For the text-containing cell, return its midpoint in [x, y] coordinate format. 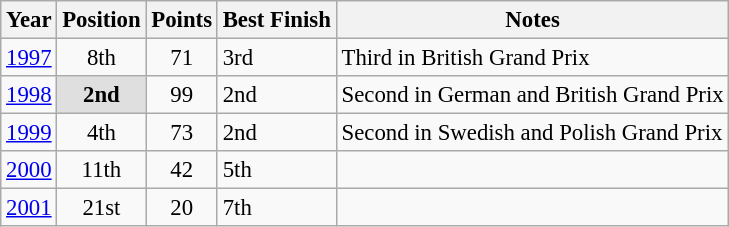
1998 [29, 95]
42 [182, 170]
2000 [29, 170]
Year [29, 20]
Second in German and British Grand Prix [532, 95]
20 [182, 208]
11th [102, 170]
5th [276, 170]
3rd [276, 58]
Third in British Grand Prix [532, 58]
7th [276, 208]
8th [102, 58]
1997 [29, 58]
73 [182, 133]
Best Finish [276, 20]
Second in Swedish and Polish Grand Prix [532, 133]
4th [102, 133]
Notes [532, 20]
Position [102, 20]
99 [182, 95]
2001 [29, 208]
Points [182, 20]
21st [102, 208]
1999 [29, 133]
71 [182, 58]
